Output the (x, y) coordinate of the center of the cell containing the given text.  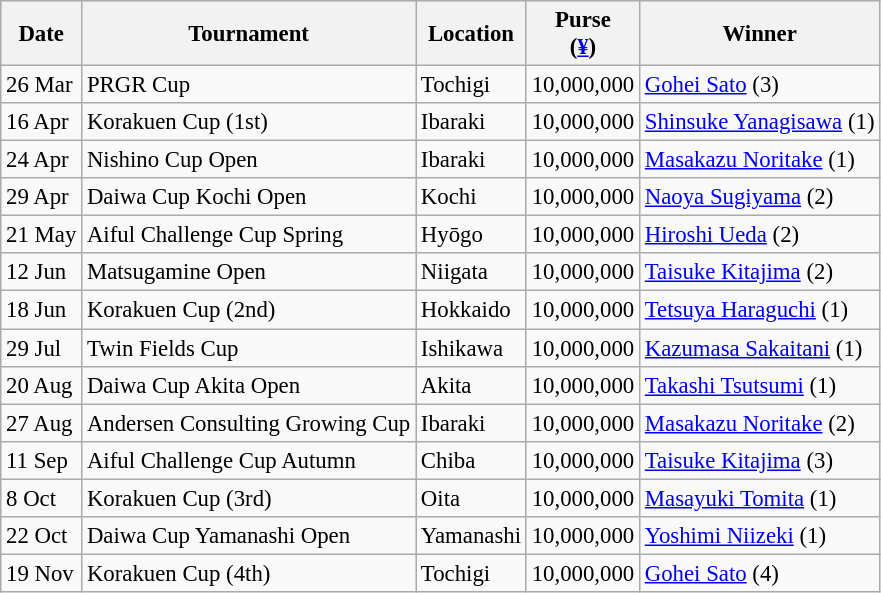
Yamanashi (472, 536)
Korakuen Cup (1st) (249, 122)
Purse(¥) (582, 34)
Date (42, 34)
Niigata (472, 273)
18 Jun (42, 310)
21 May (42, 235)
24 Apr (42, 160)
PRGR Cup (249, 85)
Yoshimi Niizeki (1) (759, 536)
Chiba (472, 460)
Kochi (472, 197)
Masakazu Noritake (2) (759, 423)
Daiwa Cup Akita Open (249, 385)
Korakuen Cup (4th) (249, 573)
Naoya Sugiyama (2) (759, 197)
Taisuke Kitajima (3) (759, 460)
29 Jul (42, 348)
29 Apr (42, 197)
Hyōgo (472, 235)
Andersen Consulting Growing Cup (249, 423)
Daiwa Cup Kochi Open (249, 197)
Gohei Sato (4) (759, 573)
Korakuen Cup (2nd) (249, 310)
20 Aug (42, 385)
19 Nov (42, 573)
Takashi Tsutsumi (1) (759, 385)
Taisuke Kitajima (2) (759, 273)
Nishino Cup Open (249, 160)
12 Jun (42, 273)
Location (472, 34)
Masayuki Tomita (1) (759, 498)
Matsugamine Open (249, 273)
Daiwa Cup Yamanashi Open (249, 536)
Oita (472, 498)
Korakuen Cup (3rd) (249, 498)
27 Aug (42, 423)
11 Sep (42, 460)
22 Oct (42, 536)
Kazumasa Sakaitani (1) (759, 348)
Tetsuya Haraguchi (1) (759, 310)
Aiful Challenge Cup Autumn (249, 460)
Aiful Challenge Cup Spring (249, 235)
Hiroshi Ueda (2) (759, 235)
26 Mar (42, 85)
Gohei Sato (3) (759, 85)
Masakazu Noritake (1) (759, 160)
Ishikawa (472, 348)
Akita (472, 385)
Hokkaido (472, 310)
Tournament (249, 34)
Shinsuke Yanagisawa (1) (759, 122)
16 Apr (42, 122)
Winner (759, 34)
Twin Fields Cup (249, 348)
8 Oct (42, 498)
